Locate the cell with the specified text and output its [X, Y] center coordinate. 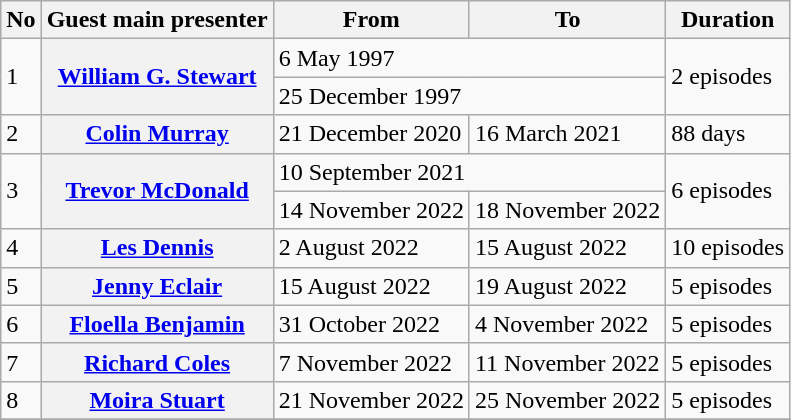
10 episodes [728, 248]
14 November 2022 [371, 210]
21 November 2022 [371, 400]
2 [21, 134]
6 [21, 324]
19 August 2022 [567, 286]
18 November 2022 [567, 210]
2 August 2022 [371, 248]
Les Dennis [157, 248]
11 November 2022 [567, 362]
Richard Coles [157, 362]
Jenny Eclair [157, 286]
4 November 2022 [567, 324]
Floella Benjamin [157, 324]
From [371, 20]
1 [21, 77]
7 November 2022 [371, 362]
25 December 1997 [470, 96]
Moira Stuart [157, 400]
25 November 2022 [567, 400]
4 [21, 248]
5 [21, 286]
No [21, 20]
Trevor McDonald [157, 191]
21 December 2020 [371, 134]
31 October 2022 [371, 324]
88 days [728, 134]
To [567, 20]
16 March 2021 [567, 134]
Duration [728, 20]
6 May 1997 [470, 58]
8 [21, 400]
Colin Murray [157, 134]
William G. Stewart [157, 77]
10 September 2021 [470, 172]
2 episodes [728, 77]
Guest main presenter [157, 20]
3 [21, 191]
7 [21, 362]
6 episodes [728, 191]
